Capture the cell that displays the provided text and extract its (x, y) central coordinate. 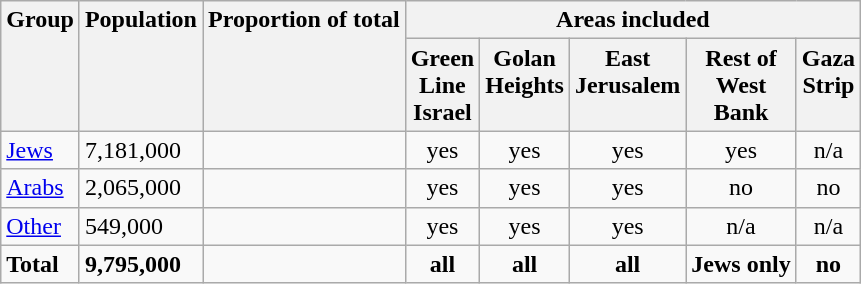
Arabs (40, 188)
9,795,000 (140, 264)
GolanHeights (525, 85)
GazaStrip (828, 85)
EastJerusalem (627, 85)
Jews only (741, 264)
2,065,000 (140, 188)
Jews (40, 150)
Areas included (633, 20)
549,000 (140, 226)
Proportion of total (304, 66)
Rest ofWestBank (741, 85)
Other (40, 226)
Total (40, 264)
GreenLineIsrael (442, 85)
Group (40, 66)
Population (140, 66)
7,181,000 (140, 150)
